Locate the cell with the specified text and output its [x, y] center coordinate. 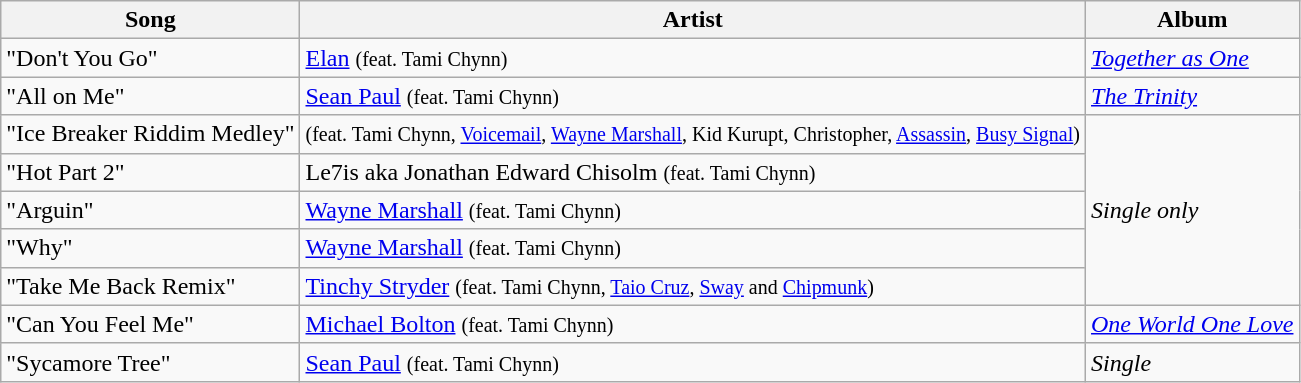
Together as One [1192, 58]
"Sycamore Tree" [150, 362]
One World One Love [1192, 324]
"Why" [150, 248]
Artist [693, 20]
Album [1192, 20]
(feat. Tami Chynn, Voicemail, Wayne Marshall, Kid Kurupt, Christopher, Assassin, Busy Signal) [693, 134]
"Can You Feel Me" [150, 324]
Tinchy Stryder (feat. Tami Chynn, Taio Cruz, Sway and Chipmunk) [693, 286]
"Take Me Back Remix" [150, 286]
"Don't You Go" [150, 58]
Le7is aka Jonathan Edward Chisolm (feat. Tami Chynn) [693, 172]
"Hot Part 2" [150, 172]
Elan (feat. Tami Chynn) [693, 58]
"Ice Breaker Riddim Medley" [150, 134]
"Arguin" [150, 210]
Single [1192, 362]
Song [150, 20]
"All on Me" [150, 96]
Single only [1192, 210]
The Trinity [1192, 96]
Michael Bolton (feat. Tami Chynn) [693, 324]
